Pinpoint the cell where the given text exists, returning its [X, Y] midpoint coordinate. 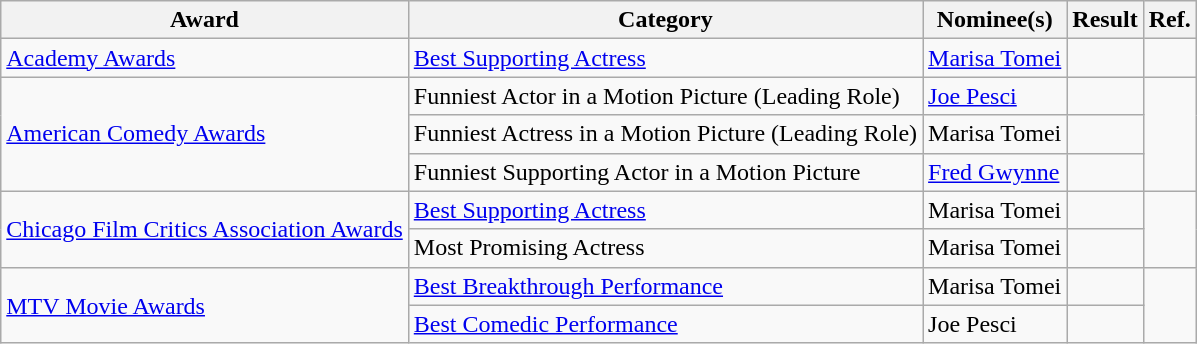
Most Promising Actress [665, 248]
American Comedy Awards [205, 134]
Award [205, 20]
Academy Awards [205, 58]
Category [665, 20]
Funniest Supporting Actor in a Motion Picture [665, 172]
Funniest Actress in a Motion Picture (Leading Role) [665, 134]
Nominee(s) [995, 20]
MTV Movie Awards [205, 305]
Funniest Actor in a Motion Picture (Leading Role) [665, 96]
Best Breakthrough Performance [665, 286]
Result [1105, 20]
Fred Gwynne [995, 172]
Chicago Film Critics Association Awards [205, 229]
Ref. [1170, 20]
Best Comedic Performance [665, 324]
